Find where the given text appears and provide that cell's center as (X, Y) coordinate. 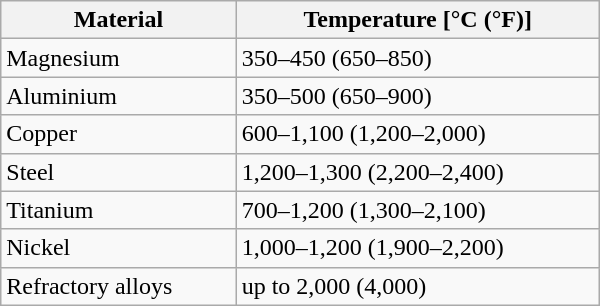
Material (118, 20)
up to 2,000 (4,000) (418, 286)
Magnesium (118, 58)
Refractory alloys (118, 286)
Titanium (118, 210)
1,000–1,200 (1,900–2,200) (418, 248)
350–450 (650–850) (418, 58)
Temperature [°C (°F)] (418, 20)
1,200–1,300 (2,200–2,400) (418, 172)
350–500 (650–900) (418, 96)
700–1,200 (1,300–2,100) (418, 210)
600–1,100 (1,200–2,000) (418, 134)
Steel (118, 172)
Aluminium (118, 96)
Copper (118, 134)
Nickel (118, 248)
